From the cell containing the given text, extract its center point as [X, Y] coordinate. 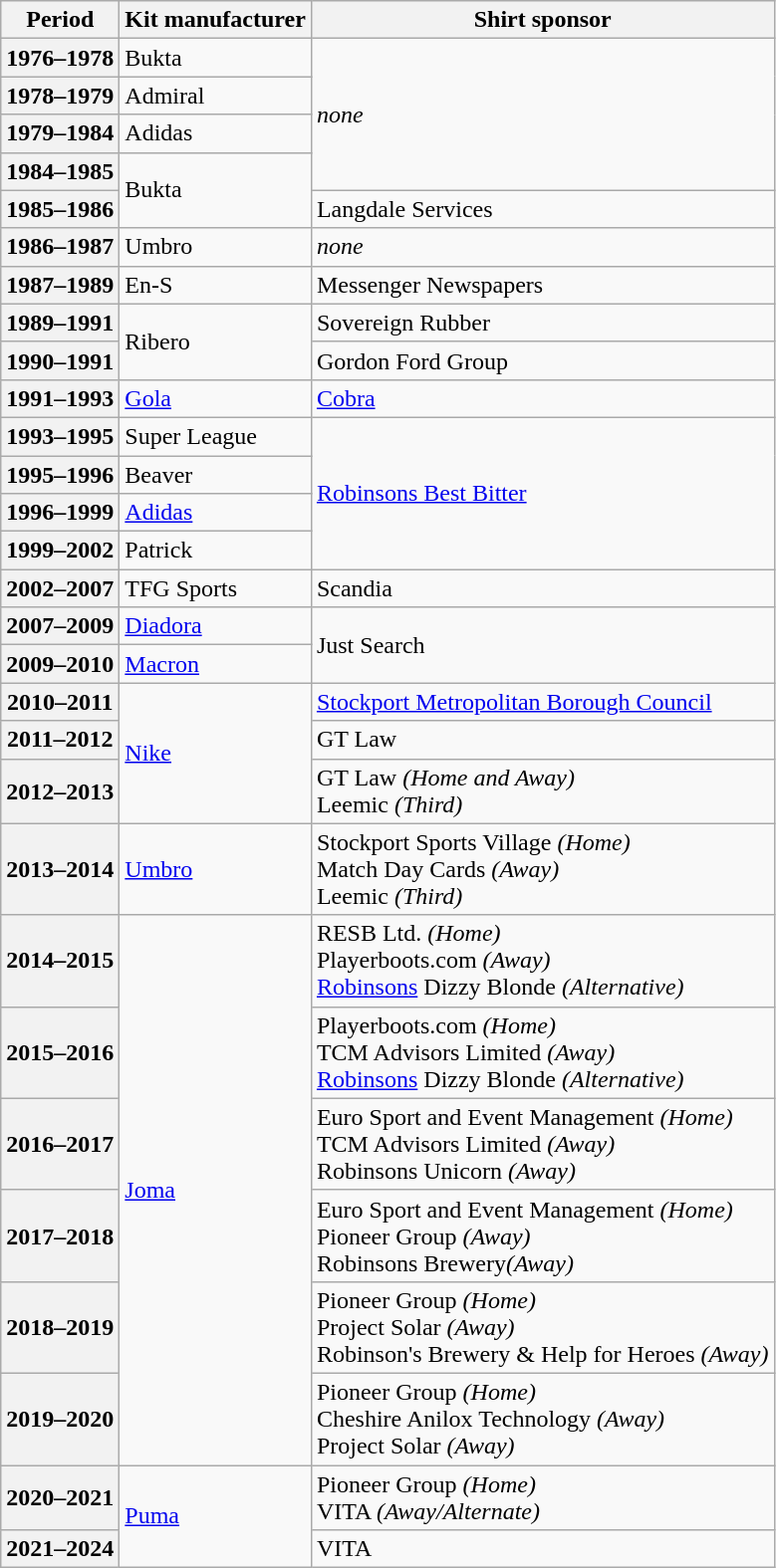
Just Search [542, 645]
Ribero [215, 341]
Messenger Newspapers [542, 285]
2019–2020 [60, 1419]
1976–1978 [60, 58]
1978–1979 [60, 96]
Kit manufacturer [215, 20]
1985–1986 [60, 209]
1989–1991 [60, 323]
Diadora [215, 626]
Stockport Metropolitan Borough Council [542, 702]
1991–1993 [60, 398]
2021–2024 [60, 1549]
1987–1989 [60, 285]
2014–2015 [60, 961]
TFG Sports [215, 588]
Patrick [215, 551]
Macron [215, 664]
2009–2010 [60, 664]
RESB Ltd. (Home) Playerboots.com (Away)Robinsons Dizzy Blonde (Alternative) [542, 961]
1990–1991 [60, 360]
Gola [215, 398]
2012–2013 [60, 790]
GT Law (Home and Away)Leemic (Third) [542, 790]
Sovereign Rubber [542, 323]
Beaver [215, 475]
2007–2009 [60, 626]
Robinsons Best Bitter [542, 493]
1999–2002 [60, 551]
Nike [215, 753]
1996–1999 [60, 513]
Admiral [215, 96]
Gordon Ford Group [542, 360]
Euro Sport and Event Management (Home)Pioneer Group (Away)Robinsons Brewery(Away) [542, 1235]
Langdale Services [542, 209]
1984–1985 [60, 171]
2020–2021 [60, 1497]
1995–1996 [60, 475]
2011–2012 [60, 740]
2018–2019 [60, 1327]
Playerboots.com (Home)TCM Advisors Limited (Away)Robinsons Dizzy Blonde (Alternative) [542, 1052]
2002–2007 [60, 588]
Pioneer Group (Home)VITA (Away/Alternate) [542, 1497]
Pioneer Group (Home) Cheshire Anilox Technology (Away)Project Solar (Away) [542, 1419]
2015–2016 [60, 1052]
Puma [215, 1517]
Scandia [542, 588]
Shirt sponsor [542, 20]
Period [60, 20]
Stockport Sports Village (Home)Match Day Cards (Away)Leemic (Third) [542, 869]
VITA [542, 1549]
1993–1995 [60, 436]
2016–2017 [60, 1144]
Euro Sport and Event Management (Home)TCM Advisors Limited (Away)Robinsons Unicorn (Away) [542, 1144]
Cobra [542, 398]
Super League [215, 436]
En-S [215, 285]
2013–2014 [60, 869]
Joma [215, 1190]
1979–1984 [60, 133]
2010–2011 [60, 702]
Pioneer Group (Home)Project Solar (Away)Robinson's Brewery & Help for Heroes (Away) [542, 1327]
2017–2018 [60, 1235]
1986–1987 [60, 247]
GT Law [542, 740]
